Capture the cell that displays the provided text and extract its [x, y] central coordinate. 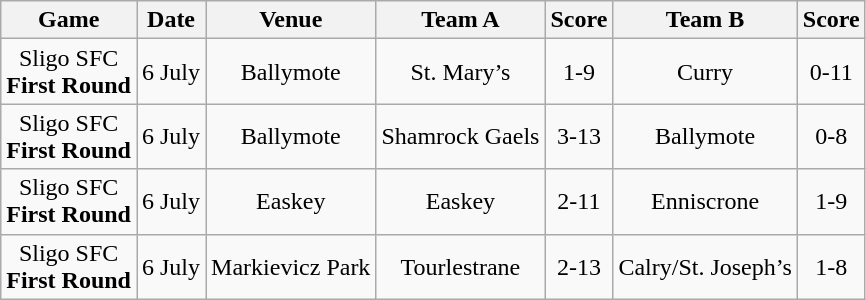
Markievicz Park [291, 266]
0-11 [831, 72]
Calry/St. Joseph’s [705, 266]
3-13 [579, 136]
St. Mary’s [460, 72]
Date [170, 20]
2-13 [579, 266]
Venue [291, 20]
Tourlestrane [460, 266]
Game [69, 20]
Shamrock Gaels [460, 136]
Team B [705, 20]
1-8 [831, 266]
Team A [460, 20]
Enniscrone [705, 202]
2-11 [579, 202]
Curry [705, 72]
0-8 [831, 136]
